Return (x, y) of the center of cell containing provided text 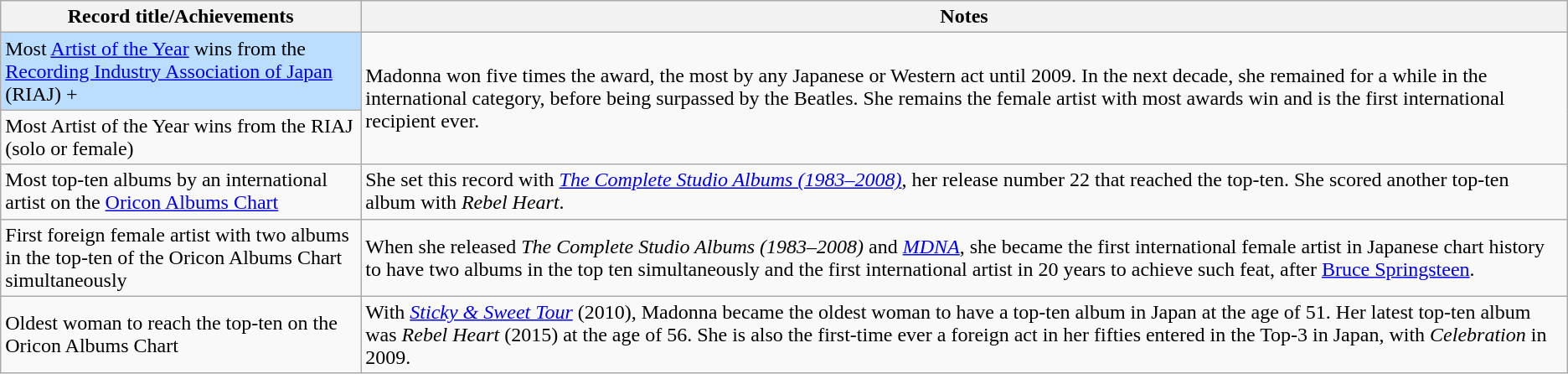
Most Artist of the Year wins from the RIAJ (solo or female) (181, 138)
Notes (965, 17)
Oldest woman to reach the top-ten on the Oricon Albums Chart (181, 335)
First foreign female artist with two albums in the top-ten of the Oricon Albums Chart simultaneously (181, 257)
Most Artist of the Year wins from the Recording Industry Association of Japan (RIAJ) + (181, 71)
Record title/Achievements (181, 17)
Most top-ten albums by an international artist on the Oricon Albums Chart (181, 191)
